Return [X, Y] of the center of cell containing provided text 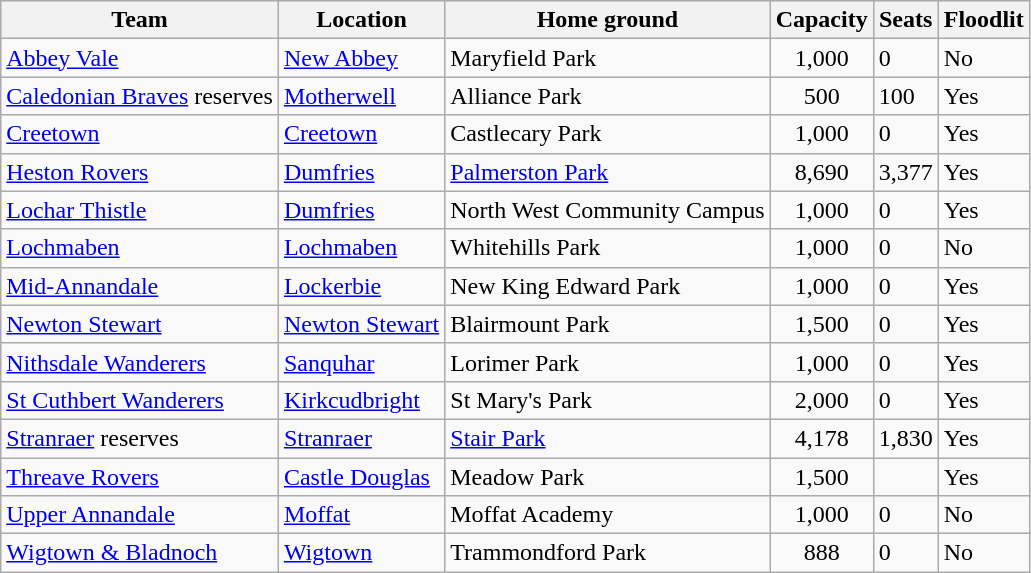
Meadow Park [608, 477]
Lorimer Park [608, 362]
Lockerbie [361, 286]
Seats [906, 20]
Stair Park [608, 438]
Abbey Vale [140, 58]
100 [906, 96]
New Abbey [361, 58]
Floodlit [984, 20]
Kirkcudbright [361, 400]
Wigtown [361, 553]
Home ground [608, 20]
Nithsdale Wanderers [140, 362]
Trammondford Park [608, 553]
Team [140, 20]
Moffat Academy [608, 515]
Mid-Annandale [140, 286]
Motherwell [361, 96]
Threave Rovers [140, 477]
888 [822, 553]
Caledonian Braves reserves [140, 96]
Heston Rovers [140, 172]
Lochar Thistle [140, 210]
2,000 [822, 400]
Upper Annandale [140, 515]
Castlecary Park [608, 134]
Palmerston Park [608, 172]
North West Community Campus [608, 210]
Stranraer reserves [140, 438]
1,830 [906, 438]
Capacity [822, 20]
St Cuthbert Wanderers [140, 400]
4,178 [822, 438]
Maryfield Park [608, 58]
Location [361, 20]
500 [822, 96]
New King Edward Park [608, 286]
8,690 [822, 172]
Stranraer [361, 438]
St Mary's Park [608, 400]
Sanquhar [361, 362]
Wigtown & Bladnoch [140, 553]
Alliance Park [608, 96]
Moffat [361, 515]
Blairmount Park [608, 324]
Castle Douglas [361, 477]
Whitehills Park [608, 248]
3,377 [906, 172]
